Identify which cell holds the provided text, then report its (x, y) central coordinate. 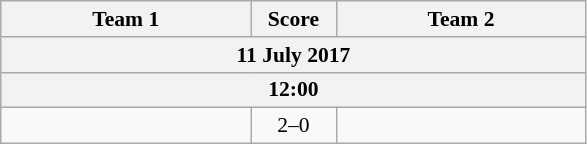
Score (294, 19)
Team 2 (461, 19)
11 July 2017 (294, 55)
2–0 (294, 126)
12:00 (294, 90)
Team 1 (126, 19)
